Provide the (x, y) coordinate of the cell's center where the given text is located.  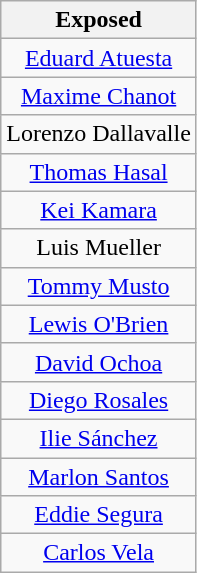
Tommy Musto (99, 286)
Marlon Santos (99, 477)
Exposed (99, 20)
Eddie Segura (99, 515)
Kei Kamara (99, 210)
Lorenzo Dallavalle (99, 134)
Thomas Hasal (99, 172)
Eduard Atuesta (99, 58)
David Ochoa (99, 362)
Carlos Vela (99, 553)
Luis Mueller (99, 248)
Maxime Chanot (99, 96)
Diego Rosales (99, 400)
Lewis O'Brien (99, 324)
Ilie Sánchez (99, 438)
